Find where the given text appears and provide that cell's center as (x, y) coordinate. 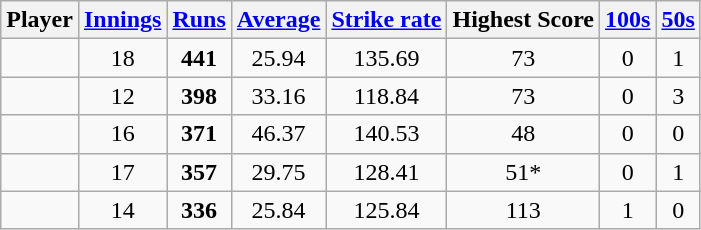
18 (122, 58)
113 (524, 210)
Highest Score (524, 20)
16 (122, 134)
125.84 (386, 210)
441 (199, 58)
371 (199, 134)
357 (199, 172)
135.69 (386, 58)
140.53 (386, 134)
50s (678, 20)
Innings (122, 20)
25.94 (278, 58)
48 (524, 134)
Player (40, 20)
25.84 (278, 210)
12 (122, 96)
51* (524, 172)
46.37 (278, 134)
29.75 (278, 172)
128.41 (386, 172)
398 (199, 96)
118.84 (386, 96)
336 (199, 210)
Runs (199, 20)
3 (678, 96)
Strike rate (386, 20)
Average (278, 20)
14 (122, 210)
33.16 (278, 96)
17 (122, 172)
100s (628, 20)
